Find where the given text appears and provide that cell's center as [X, Y] coordinate. 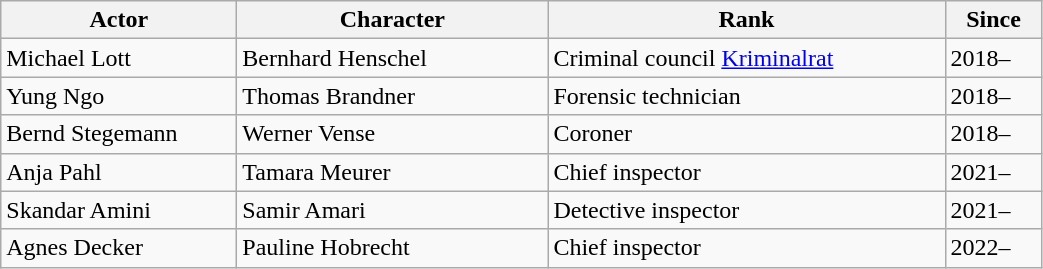
Bernd Stegemann [119, 134]
Samir Amari [392, 210]
Detective inspector [746, 210]
Actor [119, 20]
Michael Lott [119, 58]
Rank [746, 20]
Pauline Hobrecht [392, 248]
Yung Ngo [119, 96]
Character [392, 20]
Criminal council Kriminalrat [746, 58]
Coroner [746, 134]
Since [994, 20]
Bernhard Henschel [392, 58]
Anja Pahl [119, 172]
Agnes Decker [119, 248]
Forensic technician [746, 96]
Werner Vense [392, 134]
Skandar Amini [119, 210]
Thomas Brandner [392, 96]
Tamara Meurer [392, 172]
2022– [994, 248]
